Return (X, Y) of the center of cell containing provided text 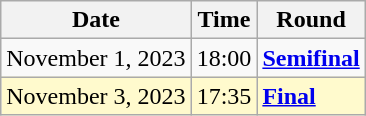
Round (311, 20)
Time (224, 20)
Date (96, 20)
18:00 (224, 58)
Semifinal (311, 58)
Final (311, 96)
November 1, 2023 (96, 58)
17:35 (224, 96)
November 3, 2023 (96, 96)
